Return [x, y] of the center of cell containing provided text 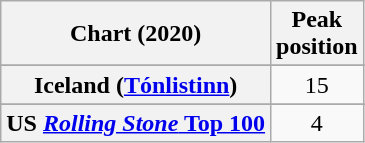
Peakposition [317, 34]
Iceland (Tónlistinn) [136, 85]
US Rolling Stone Top 100 [136, 123]
Chart (2020) [136, 34]
15 [317, 85]
4 [317, 123]
